Provide the [x, y] coordinate of the cell's center where the given text is located.  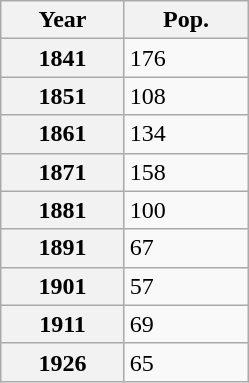
1861 [63, 134]
158 [186, 172]
1901 [63, 286]
1871 [63, 172]
100 [186, 210]
67 [186, 248]
108 [186, 96]
134 [186, 134]
Pop. [186, 20]
1881 [63, 210]
1911 [63, 324]
1841 [63, 58]
1851 [63, 96]
Year [63, 20]
1926 [63, 362]
176 [186, 58]
57 [186, 286]
65 [186, 362]
69 [186, 324]
1891 [63, 248]
